Identify which cell holds the provided text, then report its [x, y] central coordinate. 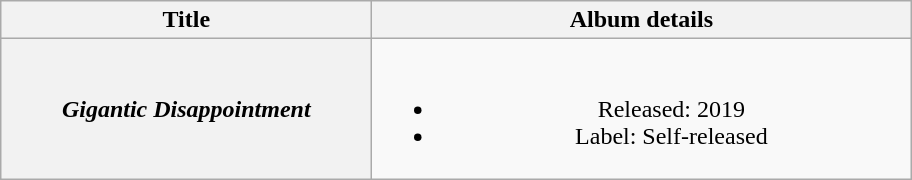
Album details [642, 20]
Title [186, 20]
Released: 2019Label: Self-released [642, 109]
Gigantic Disappointment [186, 109]
